Return (X, Y) of the center of cell containing provided text 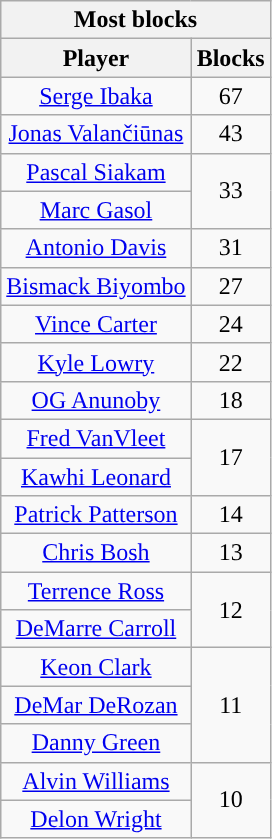
12 (230, 610)
Delon Wright (96, 819)
17 (230, 457)
Kyle Lowry (96, 362)
11 (230, 705)
Patrick Patterson (96, 515)
Vince Carter (96, 324)
33 (230, 191)
43 (230, 134)
Kawhi Leonard (96, 477)
DeMarre Carroll (96, 629)
Player (96, 58)
10 (230, 800)
Serge Ibaka (96, 96)
Terrence Ross (96, 591)
Blocks (230, 58)
22 (230, 362)
Marc Gasol (96, 210)
18 (230, 400)
Pascal Siakam (96, 172)
Jonas Valančiūnas (96, 134)
67 (230, 96)
Danny Green (96, 743)
Alvin Williams (96, 781)
31 (230, 248)
24 (230, 324)
14 (230, 515)
Fred VanVleet (96, 438)
OG Anunoby (96, 400)
Antonio Davis (96, 248)
27 (230, 286)
13 (230, 553)
Chris Bosh (96, 553)
Most blocks (136, 20)
DeMar DeRozan (96, 705)
Keon Clark (96, 667)
Bismack Biyombo (96, 286)
